Return [X, Y] of the center of cell containing provided text 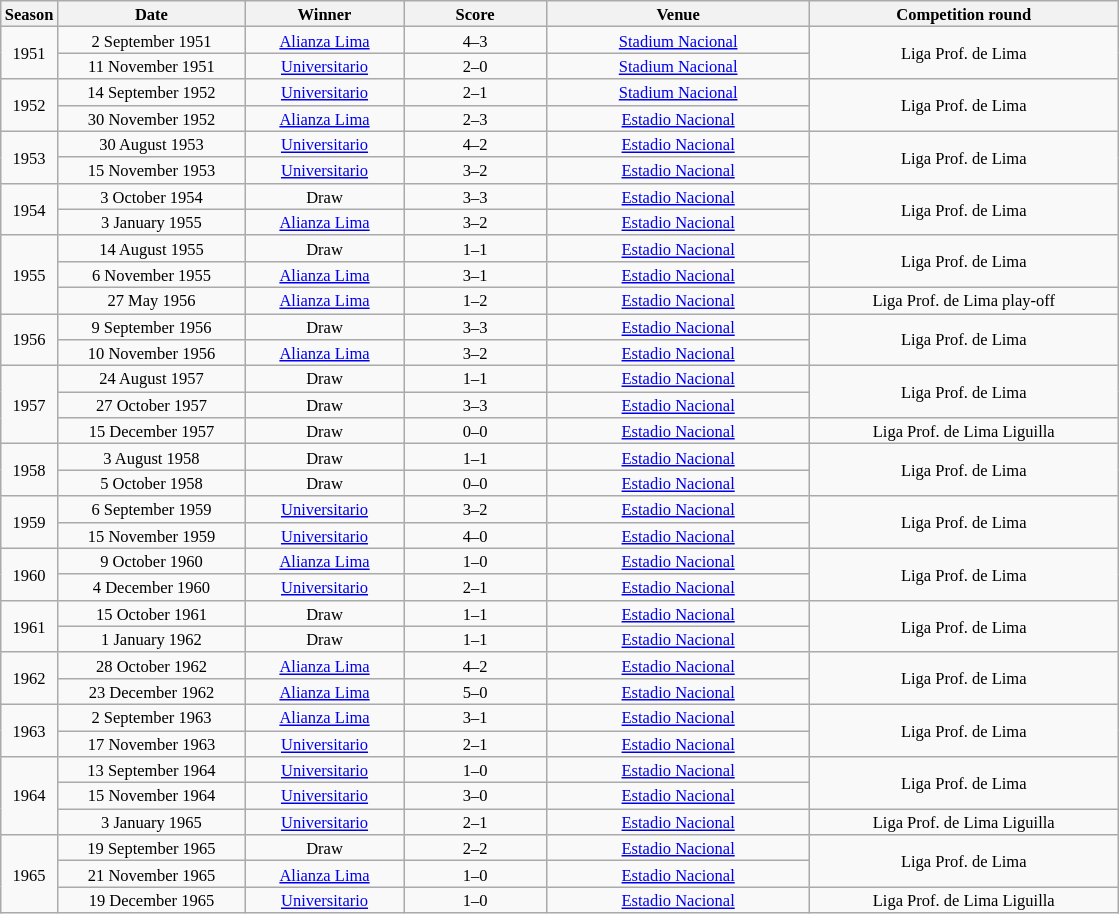
1952 [30, 105]
30 November 1952 [151, 118]
1961 [30, 626]
6 September 1959 [151, 509]
4–0 [476, 535]
3 January 1965 [151, 822]
Score [476, 14]
1956 [30, 340]
2 September 1963 [151, 717]
24 August 1957 [151, 379]
Competition round [964, 14]
13 September 1964 [151, 770]
15 November 1959 [151, 535]
1951 [30, 53]
14 August 1955 [151, 248]
11 November 1951 [151, 66]
3 October 1954 [151, 196]
21 November 1965 [151, 874]
15 October 1961 [151, 613]
1957 [30, 405]
23 December 1962 [151, 691]
17 November 1963 [151, 743]
1965 [30, 874]
10 November 1956 [151, 353]
1958 [30, 470]
2–3 [476, 118]
14 September 1952 [151, 92]
3 January 1955 [151, 222]
Winner [324, 14]
Season [30, 14]
1–2 [476, 300]
1960 [30, 574]
15 November 1964 [151, 796]
1954 [30, 209]
5–0 [476, 691]
Date [151, 14]
Venue [678, 14]
28 October 1962 [151, 665]
2–0 [476, 66]
1955 [30, 274]
3 August 1958 [151, 457]
1964 [30, 796]
1963 [30, 730]
1962 [30, 678]
Liga Prof. de Lima play-off [964, 300]
2–2 [476, 848]
4–3 [476, 40]
5 October 1958 [151, 483]
4 December 1960 [151, 587]
27 October 1957 [151, 405]
1959 [30, 522]
15 December 1957 [151, 431]
6 November 1955 [151, 274]
2 September 1951 [151, 40]
27 May 1956 [151, 300]
9 September 1956 [151, 327]
9 October 1960 [151, 561]
3–0 [476, 796]
19 September 1965 [151, 848]
1 January 1962 [151, 639]
1953 [30, 157]
15 November 1953 [151, 170]
30 August 1953 [151, 144]
19 December 1965 [151, 900]
